Capture the cell that displays the provided text and extract its (x, y) central coordinate. 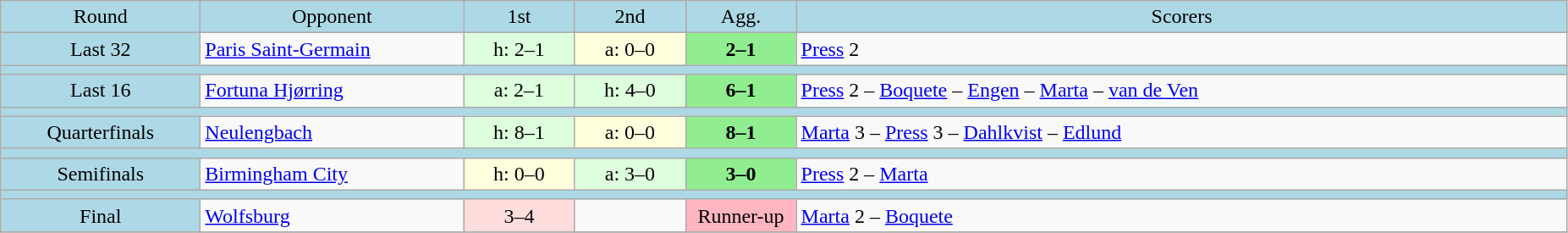
a: 3–0 (630, 174)
Marta 3 – Press 3 – Dahlkvist – Edlund (1181, 132)
8–1 (741, 132)
3–4 (520, 215)
Fortuna Hjørring (332, 91)
Last 32 (101, 49)
a: 2–1 (520, 91)
h: 0–0 (520, 174)
Neulengbach (332, 132)
Birmingham City (332, 174)
Wolfsburg (332, 215)
Press 2 (1181, 49)
Press 2 – Boquete – Engen – Marta – van de Ven (1181, 91)
Marta 2 – Boquete (1181, 215)
Final (101, 215)
Runner-up (741, 215)
Opponent (332, 17)
h: 8–1 (520, 132)
Scorers (1181, 17)
6–1 (741, 91)
3–0 (741, 174)
1st (520, 17)
Agg. (741, 17)
Paris Saint-Germain (332, 49)
Quarterfinals (101, 132)
h: 4–0 (630, 91)
Semifinals (101, 174)
Round (101, 17)
Last 16 (101, 91)
h: 2–1 (520, 49)
2nd (630, 17)
Press 2 – Marta (1181, 174)
2–1 (741, 49)
